Extract the [X, Y] coordinate from the center of the cell holding the provided text.  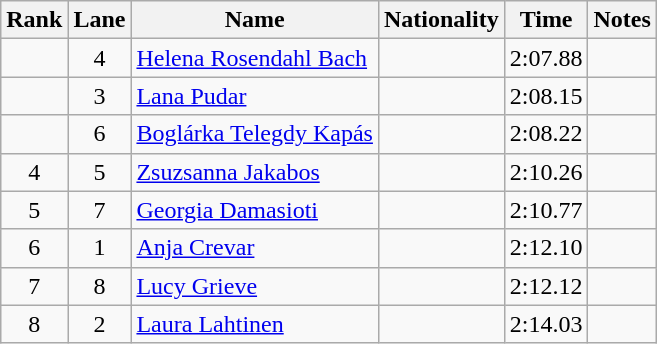
2:08.15 [546, 96]
Name [255, 20]
Boglárka Telegdy Kapás [255, 134]
1 [100, 248]
Time [546, 20]
2:12.12 [546, 286]
Helena Rosendahl Bach [255, 58]
Lana Pudar [255, 96]
Lane [100, 20]
Rank [34, 20]
Nationality [441, 20]
2:08.22 [546, 134]
Laura Lahtinen [255, 324]
2:10.77 [546, 210]
Lucy Grieve [255, 286]
2:07.88 [546, 58]
2 [100, 324]
Zsuzsanna Jakabos [255, 172]
Anja Crevar [255, 248]
2:12.10 [546, 248]
2:14.03 [546, 324]
3 [100, 96]
Georgia Damasioti [255, 210]
2:10.26 [546, 172]
Notes [622, 20]
